Identify which cell holds the provided text, then report its [x, y] central coordinate. 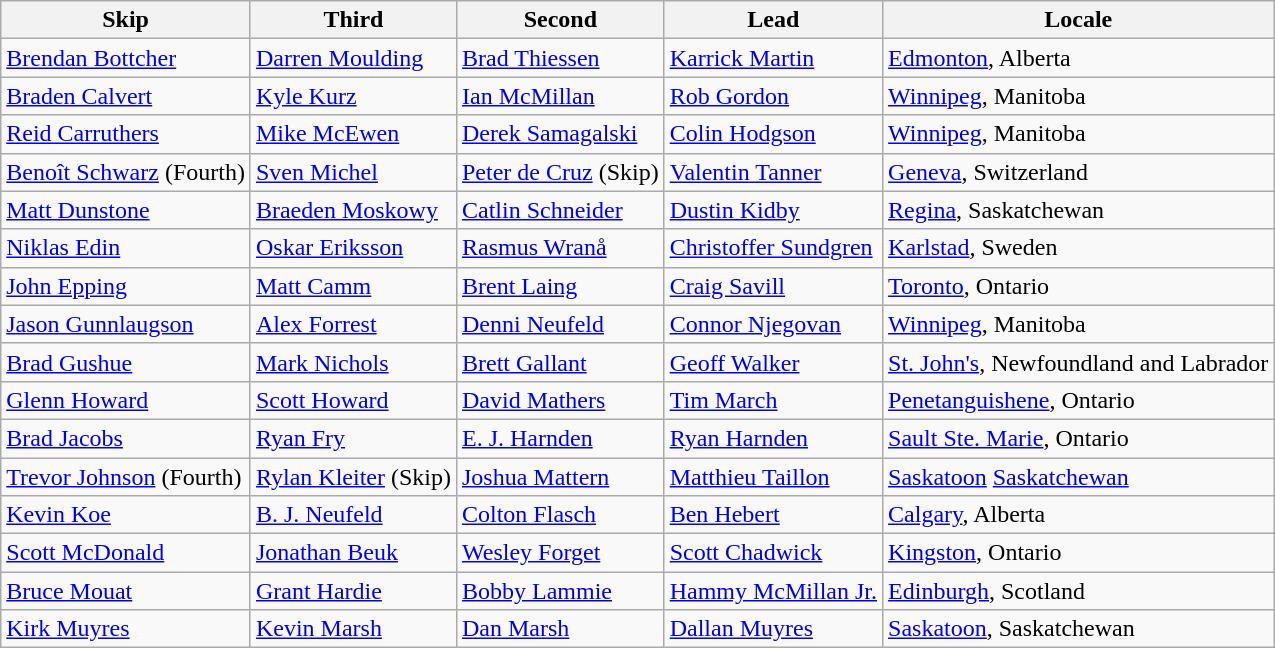
Kyle Kurz [353, 96]
Wesley Forget [560, 553]
Colton Flasch [560, 515]
Benoît Schwarz (Fourth) [126, 172]
Ian McMillan [560, 96]
Jason Gunnlaugson [126, 324]
Matthieu Taillon [773, 477]
Edinburgh, Scotland [1078, 591]
Bobby Lammie [560, 591]
David Mathers [560, 400]
Brent Laing [560, 286]
Sault Ste. Marie, Ontario [1078, 438]
Oskar Eriksson [353, 248]
Joshua Mattern [560, 477]
Glenn Howard [126, 400]
Brad Gushue [126, 362]
Ryan Harnden [773, 438]
Valentin Tanner [773, 172]
Hammy McMillan Jr. [773, 591]
E. J. Harnden [560, 438]
Kevin Marsh [353, 629]
Edmonton, Alberta [1078, 58]
Kevin Koe [126, 515]
Rasmus Wranå [560, 248]
Karrick Martin [773, 58]
Braden Calvert [126, 96]
Ryan Fry [353, 438]
Karlstad, Sweden [1078, 248]
Second [560, 20]
Peter de Cruz (Skip) [560, 172]
Alex Forrest [353, 324]
Connor Njegovan [773, 324]
Reid Carruthers [126, 134]
Niklas Edin [126, 248]
Jonathan Beuk [353, 553]
Brendan Bottcher [126, 58]
Geneva, Switzerland [1078, 172]
B. J. Neufeld [353, 515]
Geoff Walker [773, 362]
Christoffer Sundgren [773, 248]
Darren Moulding [353, 58]
Bruce Mouat [126, 591]
Dustin Kidby [773, 210]
Brad Thiessen [560, 58]
Regina, Saskatchewan [1078, 210]
Catlin Schneider [560, 210]
Ben Hebert [773, 515]
Matt Camm [353, 286]
Mark Nichols [353, 362]
Skip [126, 20]
John Epping [126, 286]
Denni Neufeld [560, 324]
Locale [1078, 20]
Brad Jacobs [126, 438]
St. John's, Newfoundland and Labrador [1078, 362]
Kirk Muyres [126, 629]
Grant Hardie [353, 591]
Dan Marsh [560, 629]
Penetanguishene, Ontario [1078, 400]
Braeden Moskowy [353, 210]
Saskatoon Saskatchewan [1078, 477]
Rylan Kleiter (Skip) [353, 477]
Third [353, 20]
Trevor Johnson (Fourth) [126, 477]
Scott McDonald [126, 553]
Matt Dunstone [126, 210]
Saskatoon, Saskatchewan [1078, 629]
Scott Howard [353, 400]
Dallan Muyres [773, 629]
Derek Samagalski [560, 134]
Colin Hodgson [773, 134]
Kingston, Ontario [1078, 553]
Tim March [773, 400]
Mike McEwen [353, 134]
Calgary, Alberta [1078, 515]
Toronto, Ontario [1078, 286]
Lead [773, 20]
Rob Gordon [773, 96]
Sven Michel [353, 172]
Scott Chadwick [773, 553]
Brett Gallant [560, 362]
Craig Savill [773, 286]
